Output the (X, Y) coordinate of the center of the cell containing the given text.  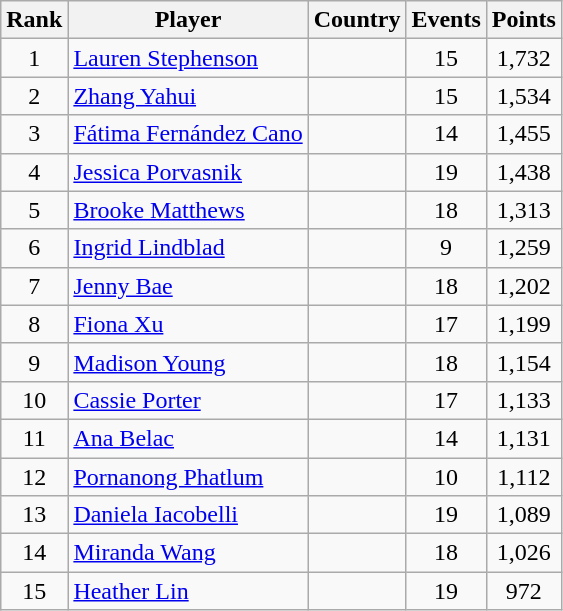
Lauren Stephenson (188, 58)
Country (357, 20)
7 (34, 286)
1,534 (524, 96)
8 (34, 324)
1,089 (524, 515)
1,112 (524, 477)
1,131 (524, 438)
Daniela Iacobelli (188, 515)
4 (34, 172)
12 (34, 477)
Ingrid Lindblad (188, 248)
Jenny Bae (188, 286)
1,455 (524, 134)
1,259 (524, 248)
Points (524, 20)
Zhang Yahui (188, 96)
Rank (34, 20)
Events (446, 20)
1,438 (524, 172)
Fiona Xu (188, 324)
Ana Belac (188, 438)
1,154 (524, 362)
Fátima Fernández Cano (188, 134)
Pornanong Phatlum (188, 477)
3 (34, 134)
6 (34, 248)
Miranda Wang (188, 553)
1,133 (524, 400)
1,202 (524, 286)
1,026 (524, 553)
1 (34, 58)
Heather Lin (188, 591)
Jessica Porvasnik (188, 172)
1,732 (524, 58)
5 (34, 210)
Cassie Porter (188, 400)
2 (34, 96)
1,313 (524, 210)
972 (524, 591)
Brooke Matthews (188, 210)
11 (34, 438)
Madison Young (188, 362)
Player (188, 20)
13 (34, 515)
1,199 (524, 324)
